Locate the cell with the specified text and output its [x, y] center coordinate. 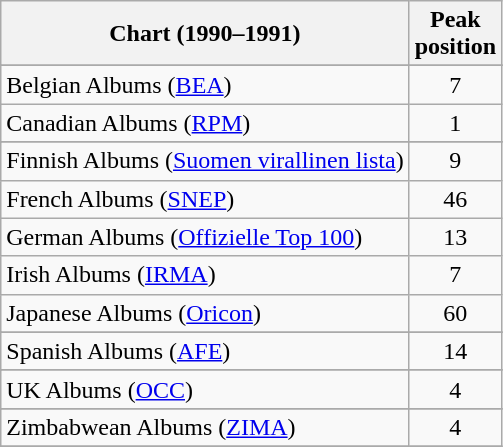
Chart (1990–1991) [205, 34]
Canadian Albums (RPM) [205, 123]
1 [455, 123]
Japanese Albums (Oricon) [205, 313]
French Albums (SNEP) [205, 199]
46 [455, 199]
Peak position [455, 34]
Zimbabwean Albums (ZIMA) [205, 427]
UK Albums (OCC) [205, 389]
Finnish Albums (Suomen virallinen lista) [205, 161]
Spanish Albums (AFE) [205, 351]
Belgian Albums (BEA) [205, 85]
14 [455, 351]
13 [455, 237]
9 [455, 161]
Irish Albums (IRMA) [205, 275]
60 [455, 313]
German Albums (Offizielle Top 100) [205, 237]
